Search for the cell housing the specified text and yield its [X, Y] center coordinate. 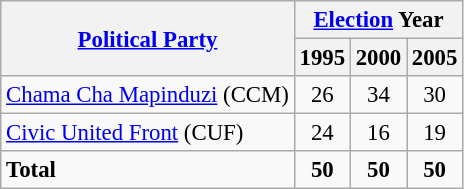
Election Year [378, 20]
Chama Cha Mapinduzi (CCM) [148, 95]
34 [378, 95]
2000 [378, 58]
30 [435, 95]
16 [378, 133]
Total [148, 170]
26 [322, 95]
24 [322, 133]
Civic United Front (CUF) [148, 133]
2005 [435, 58]
19 [435, 133]
1995 [322, 58]
Political Party [148, 38]
